Provide the (x, y) coordinate of the cell's center where the given text is located.  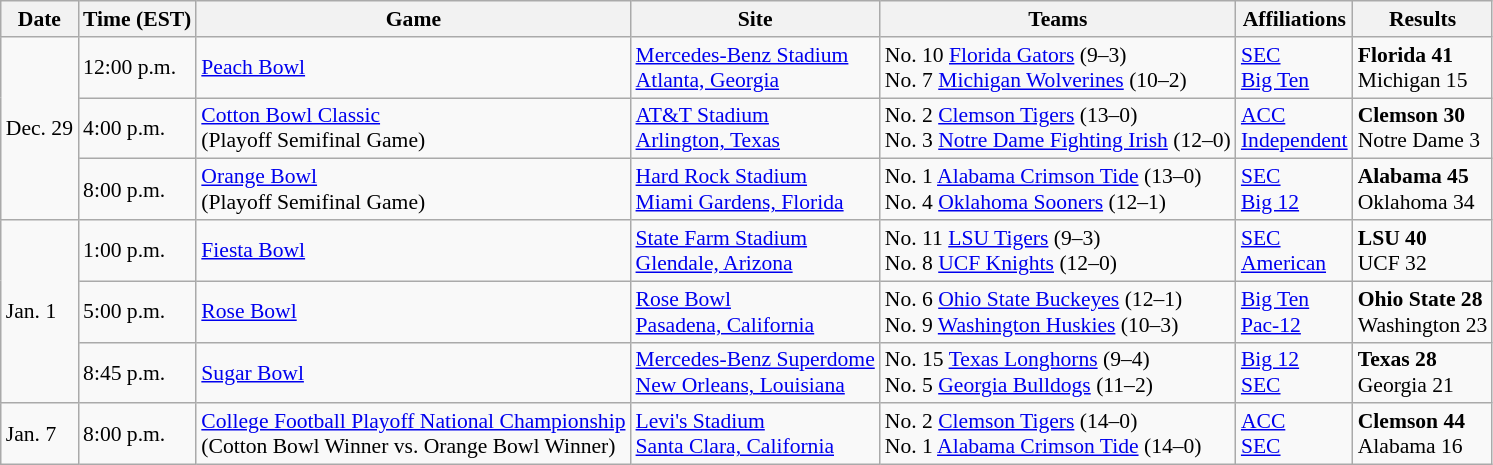
Jan. 7 (40, 434)
Ohio State 28Washington 23 (1423, 312)
Texas 28Georgia 21 (1423, 372)
Rose Bowl (413, 312)
No. 11 LSU Tigers (9–3)No. 8 UCF Knights (12–0) (1058, 250)
Peach Bowl (413, 68)
Affiliations (1294, 19)
Levi's StadiumSanta Clara, California (756, 434)
SECAmerican (1294, 250)
No. 15 Texas Longhorns (9–4)No. 5 Georgia Bulldogs (11–2) (1058, 372)
State Farm StadiumGlendale, Arizona (756, 250)
Sugar Bowl (413, 372)
5:00 p.m. (137, 312)
Big TenPac-12 (1294, 312)
Jan. 1 (40, 312)
8:45 p.m. (137, 372)
Time (EST) (137, 19)
AT&T StadiumArlington, Texas (756, 128)
No. 6 Ohio State Buckeyes (12–1)No. 9 Washington Huskies (10–3) (1058, 312)
SECBig 12 (1294, 190)
1:00 p.m. (137, 250)
Dec. 29 (40, 128)
Teams (1058, 19)
Results (1423, 19)
Fiesta Bowl (413, 250)
Mercedes-Benz StadiumAtlanta, Georgia (756, 68)
4:00 p.m. (137, 128)
No. 10 Florida Gators (9–3)No. 7 Michigan Wolverines (10–2) (1058, 68)
Florida 41Michigan 15 (1423, 68)
Hard Rock StadiumMiami Gardens, Florida (756, 190)
Cotton Bowl Classic(Playoff Semifinal Game) (413, 128)
College Football Playoff National Championship(Cotton Bowl Winner vs. Orange Bowl Winner) (413, 434)
LSU 40UCF 32 (1423, 250)
Orange Bowl(Playoff Semifinal Game) (413, 190)
Game (413, 19)
Clemson 44Alabama 16 (1423, 434)
No. 1 Alabama Crimson Tide (13–0)No. 4 Oklahoma Sooners (12–1) (1058, 190)
Site (756, 19)
ACCIndependent (1294, 128)
12:00 p.m. (137, 68)
ACCSEC (1294, 434)
Rose BowlPasadena, California (756, 312)
Date (40, 19)
Clemson 30Notre Dame 3 (1423, 128)
Big 12SEC (1294, 372)
No. 2 Clemson Tigers (13–0)No. 3 Notre Dame Fighting Irish (12–0) (1058, 128)
Alabama 45Oklahoma 34 (1423, 190)
Mercedes-Benz SuperdomeNew Orleans, Louisiana (756, 372)
No. 2 Clemson Tigers (14–0)No. 1 Alabama Crimson Tide (14–0) (1058, 434)
SECBig Ten (1294, 68)
